Output the (X, Y) coordinate of the center of the cell containing the given text.  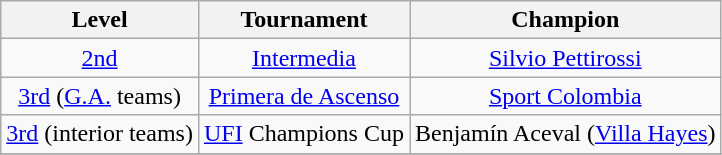
UFI Champions Cup (304, 134)
Champion (566, 20)
Benjamín Aceval (Villa Hayes) (566, 134)
Primera de Ascenso (304, 96)
3rd (interior teams) (100, 134)
3rd (G.A. teams) (100, 96)
Sport Colombia (566, 96)
Tournament (304, 20)
2nd (100, 58)
Level (100, 20)
Silvio Pettirossi (566, 58)
Intermedia (304, 58)
